For the text-containing cell, return its midpoint in [X, Y] coordinate format. 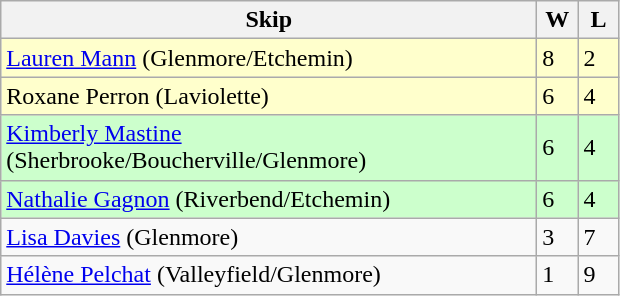
Lauren Mann (Glenmore/Etchemin) [269, 58]
Nathalie Gagnon (Riverbend/Etchemin) [269, 199]
Lisa Davies (Glenmore) [269, 237]
W [558, 20]
Roxane Perron (Laviolette) [269, 96]
8 [558, 58]
L [598, 20]
2 [598, 58]
Kimberly Mastine (Sherbrooke/Boucherville/Glenmore) [269, 148]
1 [558, 275]
Skip [269, 20]
7 [598, 237]
9 [598, 275]
Hélène Pelchat (Valleyfield/Glenmore) [269, 275]
3 [558, 237]
